Pinpoint the cell where the given text exists, returning its (x, y) midpoint coordinate. 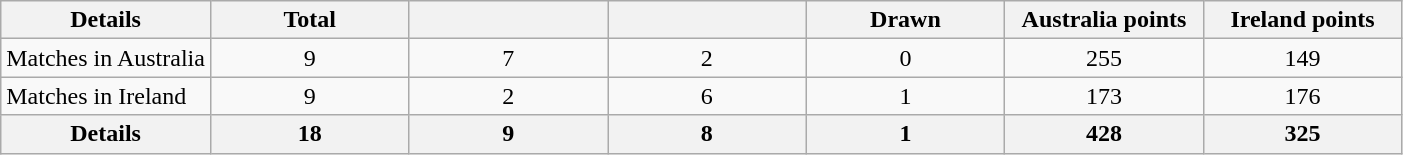
Drawn (906, 20)
149 (1302, 58)
Ireland points (1302, 20)
Matches in Ireland (106, 96)
8 (708, 134)
176 (1302, 96)
173 (1104, 96)
0 (906, 58)
325 (1302, 134)
255 (1104, 58)
7 (508, 58)
Australia points (1104, 20)
Matches in Australia (106, 58)
6 (708, 96)
18 (310, 134)
Total (310, 20)
428 (1104, 134)
